Scan for the cell matching the given text and deliver its [X, Y] coordinate at center. 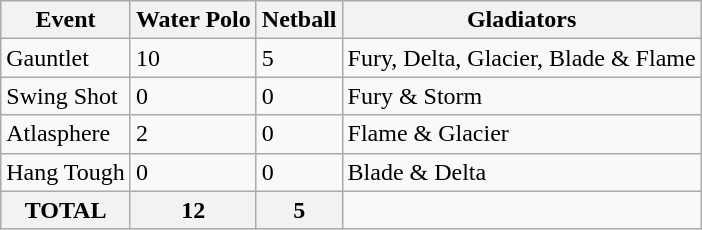
Netball [299, 20]
Flame & Glacier [522, 134]
Hang Tough [66, 172]
Swing Shot [66, 96]
Gladiators [522, 20]
Atlasphere [66, 134]
Gauntlet [66, 58]
10 [193, 58]
Event [66, 20]
Fury & Storm [522, 96]
Fury, Delta, Glacier, Blade & Flame [522, 58]
Blade & Delta [522, 172]
TOTAL [66, 210]
12 [193, 210]
2 [193, 134]
Water Polo [193, 20]
